Find where the given text appears and provide that cell's center as (x, y) coordinate. 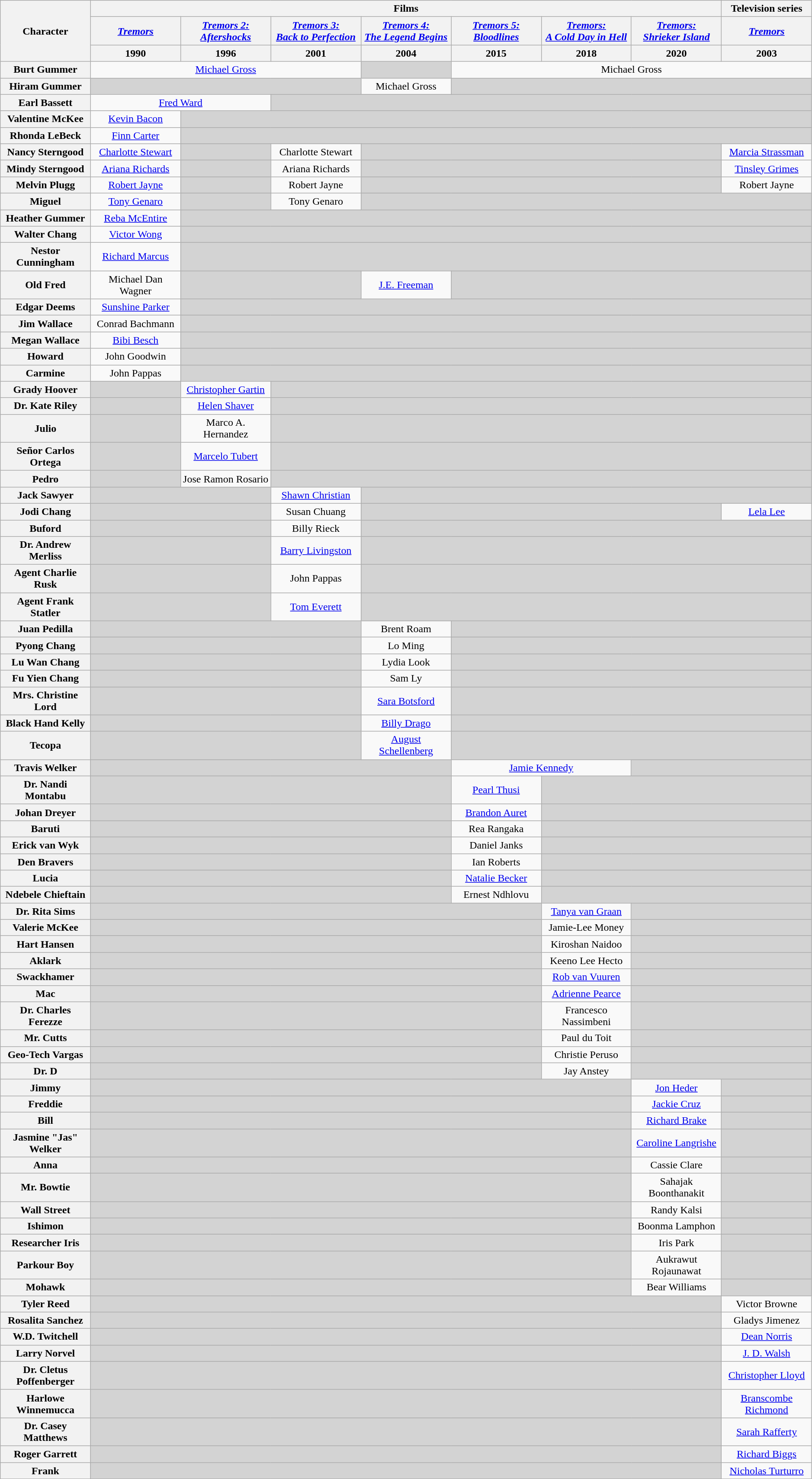
Parkour Boy (45, 1265)
Erick van Wyk (45, 845)
Lu Wan Chang (45, 662)
Lela Lee (767, 511)
Megan Wallace (45, 340)
Victor Wong (135, 235)
Dr. Kate Riley (45, 406)
Bear Williams (676, 1287)
Helen Shaver (226, 406)
Burt Gummer (45, 70)
Buford (45, 528)
Finn Carter (135, 135)
2020 (676, 53)
Travis Welker (45, 768)
Anna (45, 1165)
Nestor Cunningham (45, 257)
Marco A. Hernandez (226, 428)
Shawn Christian (316, 495)
Michael Dan Wagner (135, 285)
Tremors 3: Back to Perfection (316, 31)
Fred Ward (181, 103)
Researcher Iris (45, 1243)
Den Bravers (45, 862)
Sara Botsford (406, 701)
2003 (767, 53)
Señor Carlos Ortega (45, 456)
Dr. Andrew Merliss (45, 550)
Jon Heder (676, 1087)
Valerie McKee (45, 928)
Agent Frank Statler (45, 607)
Richard Brake (676, 1120)
August Schellenberg (406, 745)
Sunshine Parker (135, 307)
Larry Norvel (45, 1353)
Cassie Clare (676, 1165)
Juan Pedilla (45, 629)
2015 (496, 53)
Films (406, 9)
Walter Chang (45, 235)
Tecopa (45, 745)
Dr. Cletus Poffenberger (45, 1375)
Paul du Toit (586, 1038)
Rosalita Sanchez (45, 1320)
Frank (45, 1471)
Pyong Chang (45, 646)
Sam Ly (406, 678)
1990 (135, 53)
Tremors 2: Aftershocks (226, 31)
Earl Bassett (45, 103)
Dr. Charles Ferezze (45, 1016)
Bill (45, 1120)
Jamie-Lee Money (586, 928)
Reba McEntire (135, 218)
Carmine (45, 373)
Television series (767, 9)
Rea Rangaka (496, 829)
Tyler Reed (45, 1304)
Jackie Cruz (676, 1104)
Nicholas Turturro (767, 1471)
Ishimon (45, 1226)
Richard Biggs (767, 1454)
Natalie Becker (496, 878)
Hart Hansen (45, 944)
Swackhamer (45, 977)
Aklark (45, 961)
Jimmy (45, 1087)
Jodi Chang (45, 511)
W.D. Twitchell (45, 1337)
Valentine McKee (45, 119)
Hiram Gummer (45, 86)
Old Fred (45, 285)
Sarah Rafferty (767, 1431)
Character (45, 31)
Tom Everett (316, 607)
Mr. Cutts (45, 1038)
Wall Street (45, 1210)
J. D. Walsh (767, 1353)
Geo-Tech Vargas (45, 1055)
Lydia Look (406, 662)
2004 (406, 53)
Tremors: A Cold Day in Hell (586, 31)
Randy Kalsi (676, 1210)
Nancy Sterngood (45, 152)
Jack Sawyer (45, 495)
Heather Gummer (45, 218)
Roger Garrett (45, 1454)
Tanya van Graan (586, 911)
Jose Ramon Rosario (226, 479)
Brandon Auret (496, 812)
Mohawk (45, 1287)
Jasmine "Jas" Welker (45, 1142)
Pearl Thusi (496, 790)
Barry Livingston (316, 550)
Bibi Besch (135, 340)
Brent Roam (406, 629)
Susan Chuang (316, 511)
Iris Park (676, 1243)
Melvin Plugg (45, 185)
Dr. Rita Sims (45, 911)
Branscombe Richmond (767, 1404)
Billy Drago (406, 723)
Jay Anstey (586, 1071)
Johan Dreyer (45, 812)
Jamie Kennedy (542, 768)
Freddie (45, 1104)
Mr. Bowtie (45, 1187)
Richard Marcus (135, 257)
Ndebele Chieftain (45, 895)
Christopher Lloyd (767, 1375)
Tremors: Shrieker Island (676, 31)
Victor Browne (767, 1304)
Rob van Vuuren (586, 977)
Francesco Nassimbeni (586, 1016)
Ernest Ndhlovu (496, 895)
Agent Charlie Rusk (45, 579)
Mindy Sterngood (45, 168)
Baruti (45, 829)
1996 (226, 53)
Kiroshan Naidoo (586, 944)
Sahajak Boonthanakit (676, 1187)
Harlowe Winnemucca (45, 1404)
2001 (316, 53)
Edgar Deems (45, 307)
J.E. Freeman (406, 285)
Conrad Bachmann (135, 324)
Billy Rieck (316, 528)
Tremors 5: Bloodlines (496, 31)
Lucia (45, 878)
Boonma Lamphon (676, 1226)
Grady Hoover (45, 389)
Tinsley Grimes (767, 168)
Mrs. Christine Lord (45, 701)
Daniel Janks (496, 845)
Caroline Langrishe (676, 1142)
John Goodwin (135, 357)
Ian Roberts (496, 862)
Dr. Nandi Montabu (45, 790)
Christopher Gartin (226, 389)
Howard (45, 357)
Aukrawut Rojaunawat (676, 1265)
Fu Yien Chang (45, 678)
Miguel (45, 201)
Tremors 4: The Legend Begins (406, 31)
Kevin Bacon (135, 119)
Marcia Strassman (767, 152)
Pedro (45, 479)
Julio (45, 428)
Black Hand Kelly (45, 723)
Keeno Lee Hecto (586, 961)
Adrienne Pearce (586, 994)
Gladys Jimenez (767, 1320)
Marcelo Tubert (226, 456)
2018 (586, 53)
Rhonda LeBeck (45, 135)
Lo Ming (406, 646)
Mac (45, 994)
Dr. D (45, 1071)
Dean Norris (767, 1337)
Dr. Casey Matthews (45, 1431)
Christie Peruso (586, 1055)
Jim Wallace (45, 324)
